From the cell containing the given text, extract its center point as [x, y] coordinate. 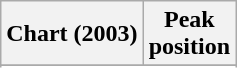
Chart (2003) [72, 34]
Peakposition [189, 34]
